Scan for the cell matching the given text and deliver its [x, y] coordinate at center. 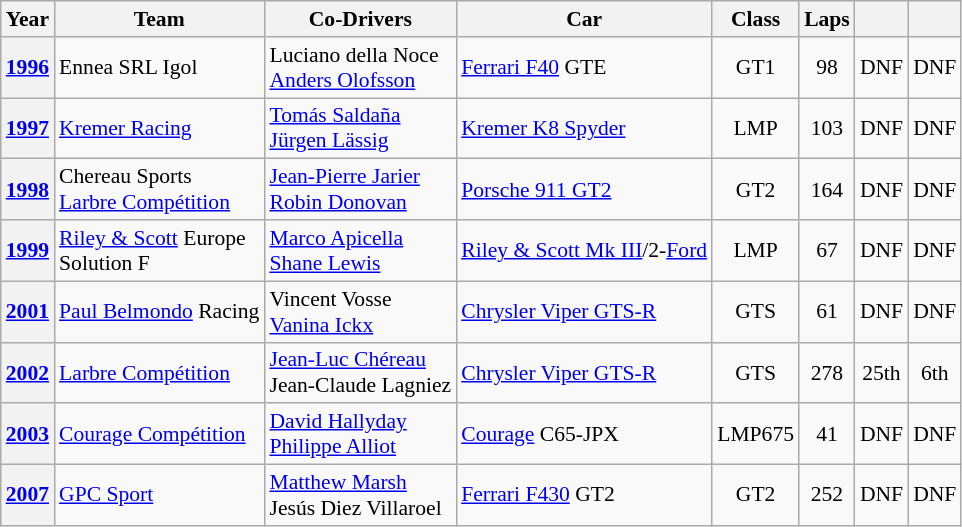
Vincent Vosse Vanina Ickx [360, 312]
Ferrari F430 GT2 [584, 496]
Team [159, 19]
1998 [28, 190]
Ferrari F40 GTE [584, 68]
Riley & Scott Europe Solution F [159, 250]
Courage Compétition [159, 434]
25th [882, 372]
Porsche 911 GT2 [584, 190]
Courage C65-JPX [584, 434]
67 [827, 250]
Riley & Scott Mk III/2-Ford [584, 250]
Kremer K8 Spyder [584, 128]
2003 [28, 434]
Ennea SRL Igol [159, 68]
98 [827, 68]
Larbre Compétition [159, 372]
Co-Drivers [360, 19]
6th [934, 372]
GPC Sport [159, 496]
1997 [28, 128]
2002 [28, 372]
Jean-Pierre Jarier Robin Donovan [360, 190]
1999 [28, 250]
Paul Belmondo Racing [159, 312]
Class [756, 19]
Car [584, 19]
LMP675 [756, 434]
Jean-Luc Chéreau Jean-Claude Lagniez [360, 372]
Luciano della Noce Anders Olofsson [360, 68]
61 [827, 312]
41 [827, 434]
Marco Apicella Shane Lewis [360, 250]
2007 [28, 496]
Matthew Marsh Jesús Diez Villaroel [360, 496]
Laps [827, 19]
Tomás Saldaña Jürgen Lässig [360, 128]
Year [28, 19]
David Hallyday Philippe Alliot [360, 434]
252 [827, 496]
2001 [28, 312]
Chereau Sports Larbre Compétition [159, 190]
103 [827, 128]
GT1 [756, 68]
1996 [28, 68]
278 [827, 372]
164 [827, 190]
Kremer Racing [159, 128]
